Extract the (x, y) coordinate from the center of the cell holding the provided text.  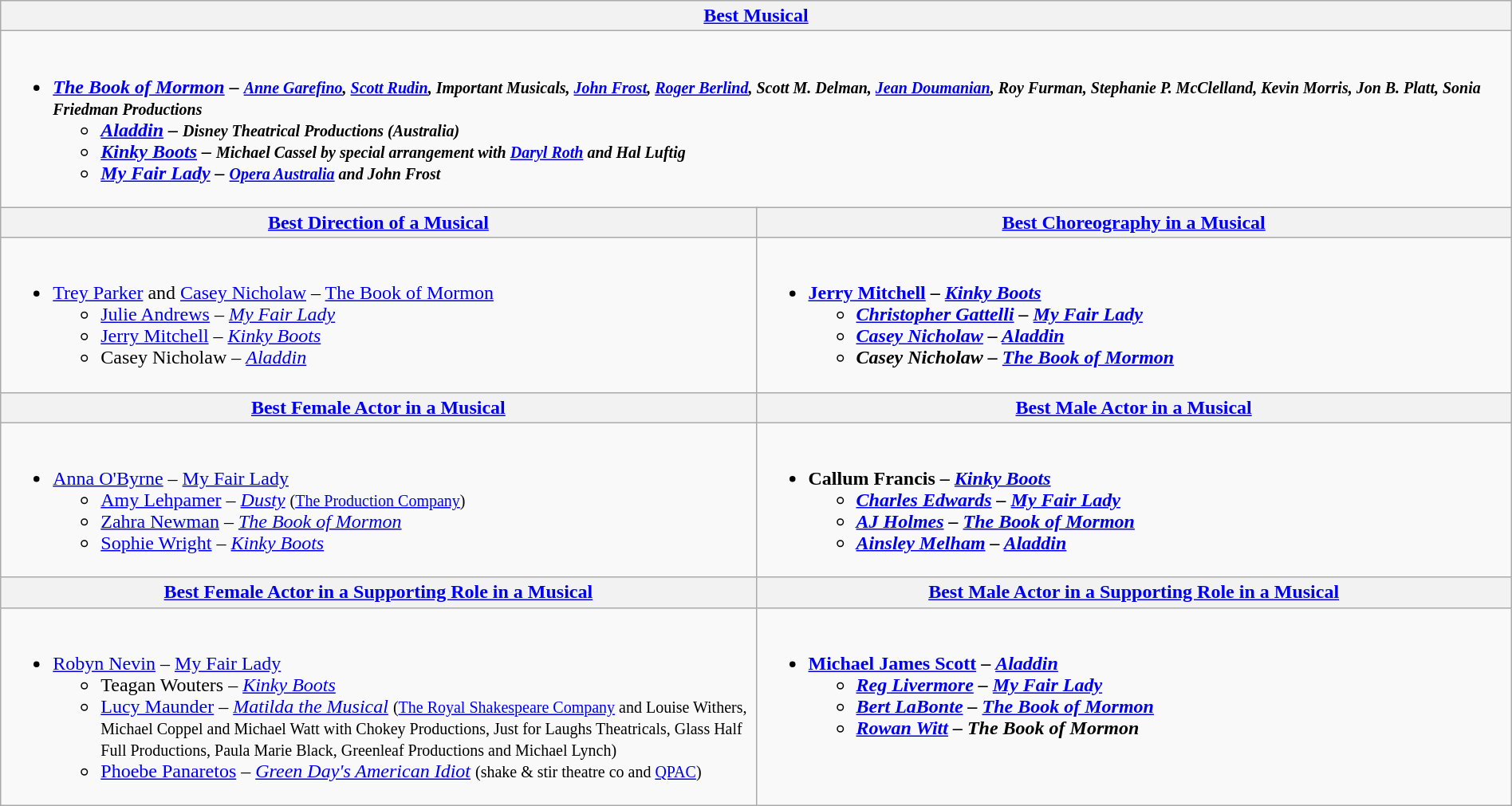
Anna O'Byrne – My Fair LadyAmy Lehpamer – Dusty (The Production Company)Zahra Newman – The Book of MormonSophie Wright – Kinky Boots (378, 500)
Trey Parker and Casey Nicholaw – The Book of MormonJulie Andrews – My Fair LadyJerry Mitchell – Kinky BootsCasey Nicholaw – Aladdin (378, 315)
Jerry Mitchell – Kinky BootsChristopher Gattelli – My Fair LadyCasey Nicholaw – AladdinCasey Nicholaw – The Book of Mormon (1134, 315)
Michael James Scott – AladdinReg Livermore – My Fair LadyBert LaBonte – The Book of MormonRowan Witt – The Book of Mormon (1134, 706)
Callum Francis – Kinky BootsCharles Edwards – My Fair LadyAJ Holmes – The Book of MormonAinsley Melham – Aladdin (1134, 500)
Best Male Actor in a Supporting Role in a Musical (1134, 592)
Best Musical (756, 16)
Best Female Actor in a Musical (378, 407)
Best Direction of a Musical (378, 222)
Best Male Actor in a Musical (1134, 407)
Best Female Actor in a Supporting Role in a Musical (378, 592)
Best Choreography in a Musical (1134, 222)
